Provide the [X, Y] coordinate of the cell's center where the given text is located.  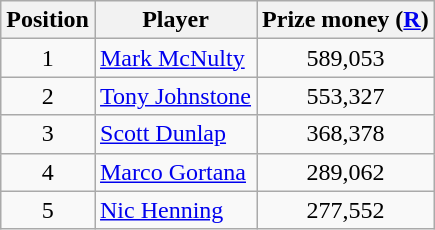
553,327 [346, 96]
277,552 [346, 210]
Mark McNulty [175, 58]
5 [48, 210]
368,378 [346, 134]
Player [175, 20]
2 [48, 96]
4 [48, 172]
Tony Johnstone [175, 96]
289,062 [346, 172]
Scott Dunlap [175, 134]
Position [48, 20]
3 [48, 134]
589,053 [346, 58]
Marco Gortana [175, 172]
Prize money (R) [346, 20]
Nic Henning [175, 210]
1 [48, 58]
